Pinpoint the cell where the given text exists, returning its [X, Y] midpoint coordinate. 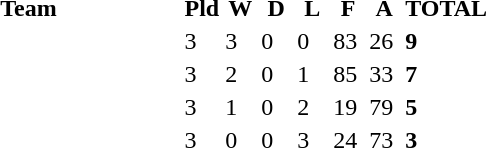
33 [384, 74]
83 [348, 41]
79 [384, 107]
19 [348, 107]
85 [348, 74]
26 [384, 41]
